Scan for the cell matching the given text and deliver its (x, y) coordinate at center. 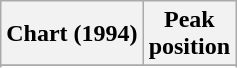
Chart (1994) (72, 34)
Peak position (189, 34)
